Provide the [X, Y] coordinate of the cell's center where the given text is located.  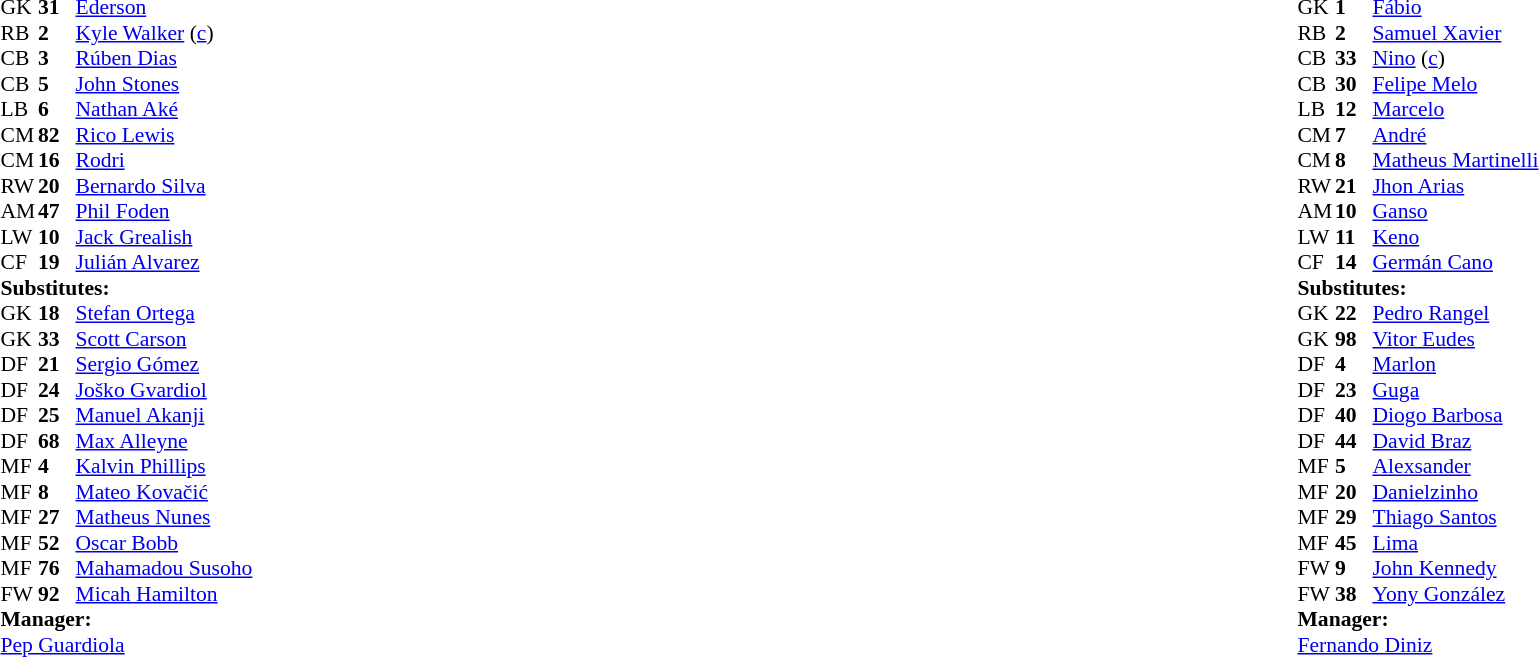
Julián Alvarez [164, 263]
Rodri [164, 161]
Samuel Xavier [1455, 33]
Phil Foden [164, 211]
25 [57, 415]
Micah Hamilton [164, 594]
André [1455, 135]
Kyle Walker (c) [164, 33]
Felipe Melo [1455, 84]
Lima [1455, 543]
Yony González [1455, 594]
Rúben Dias [164, 59]
76 [57, 569]
Guga [1455, 390]
29 [1354, 517]
30 [1354, 84]
Nino (c) [1455, 59]
Rico Lewis [164, 135]
Manuel Akanji [164, 415]
14 [1354, 263]
98 [1354, 339]
Bernardo Silva [164, 186]
Matheus Martinelli [1455, 161]
Matheus Nunes [164, 517]
Thiago Santos [1455, 517]
Joško Gvardiol [164, 390]
47 [57, 211]
David Braz [1455, 441]
Oscar Bobb [164, 543]
24 [57, 390]
Nathan Aké [164, 109]
Diogo Barbosa [1455, 415]
19 [57, 263]
Keno [1455, 237]
Mahamadou Susoho [164, 569]
John Kennedy [1455, 569]
68 [57, 441]
Sergio Gómez [164, 365]
38 [1354, 594]
40 [1354, 415]
45 [1354, 543]
9 [1354, 569]
Germán Cano [1455, 263]
Jhon Arias [1455, 186]
16 [57, 161]
52 [57, 543]
Ganso [1455, 211]
Stefan Ortega [164, 313]
7 [1354, 135]
Jack Grealish [164, 237]
3 [57, 59]
6 [57, 109]
Scott Carson [164, 339]
Kalvin Phillips [164, 467]
12 [1354, 109]
Pedro Rangel [1455, 313]
John Stones [164, 84]
44 [1354, 441]
27 [57, 517]
11 [1354, 237]
Marcelo [1455, 109]
Mateo Kovačić [164, 492]
Marlon [1455, 365]
Alexsander [1455, 467]
23 [1354, 390]
18 [57, 313]
Max Alleyne [164, 441]
Vitor Eudes [1455, 339]
22 [1354, 313]
92 [57, 594]
Danielzinho [1455, 492]
82 [57, 135]
